Output the [X, Y] coordinate of the center of the cell containing the given text.  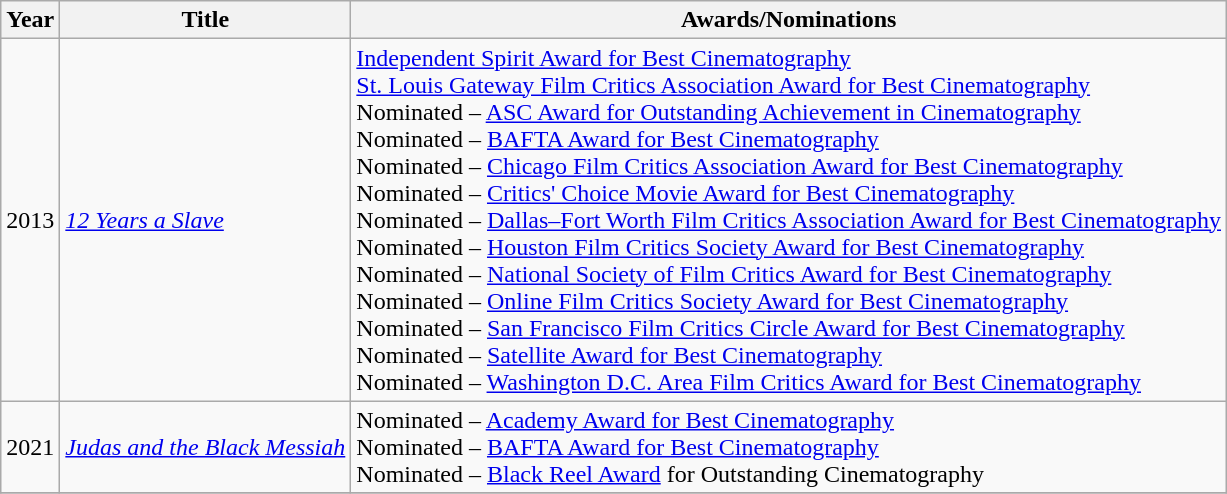
12 Years a Slave [206, 220]
2021 [30, 447]
Judas and the Black Messiah [206, 447]
Title [206, 20]
2013 [30, 220]
Year [30, 20]
Awards/Nominations [789, 20]
